Return the (x, y) coordinate for the center point of the cell that contains the specified text.  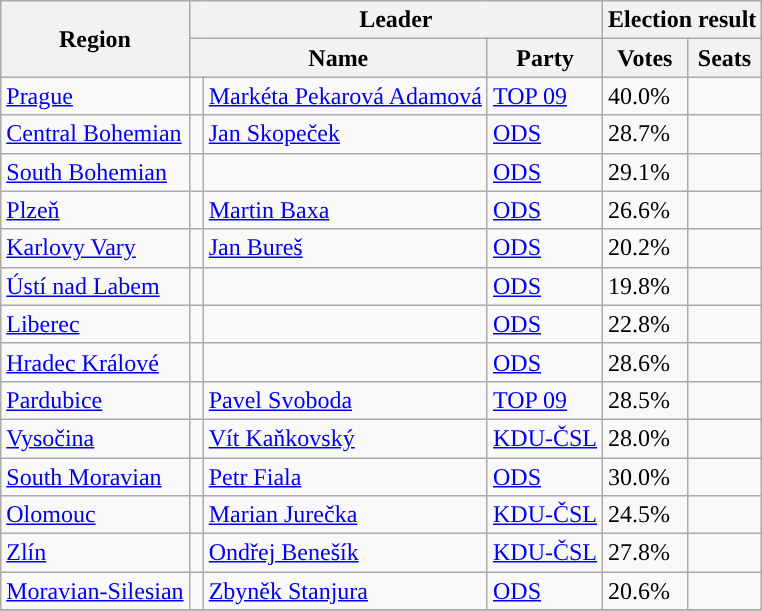
Karlovy Vary (95, 248)
Martin Baxa (345, 210)
Markéta Pekarová Adamová (345, 96)
Zlín (95, 553)
Central Bohemian (95, 134)
Liberec (95, 324)
Ondřej Benešík (345, 553)
28.0% (646, 438)
Pardubice (95, 400)
20.6% (646, 591)
26.6% (646, 210)
Ústí nad Labem (95, 286)
Olomouc (95, 515)
28.5% (646, 400)
Name (338, 58)
Votes (646, 58)
Vít Kaňkovský (345, 438)
Moravian-Silesian (95, 591)
Pavel Svoboda (345, 400)
Petr Fiala (345, 477)
29.1% (646, 172)
Vysočina (95, 438)
Region (95, 39)
30.0% (646, 477)
South Moravian (95, 477)
South Bohemian (95, 172)
Jan Skopeček (345, 134)
Hradec Králové (95, 362)
28.6% (646, 362)
19.8% (646, 286)
27.8% (646, 553)
Seats (724, 58)
Marian Jurečka (345, 515)
24.5% (646, 515)
20.2% (646, 248)
Jan Bureš (345, 248)
22.8% (646, 324)
Plzeň (95, 210)
28.7% (646, 134)
Zbyněk Stanjura (345, 591)
Election result (682, 20)
Prague (95, 96)
Party (544, 58)
40.0% (646, 96)
Leader (396, 20)
